Scan for the cell matching the given text and deliver its (X, Y) coordinate at center. 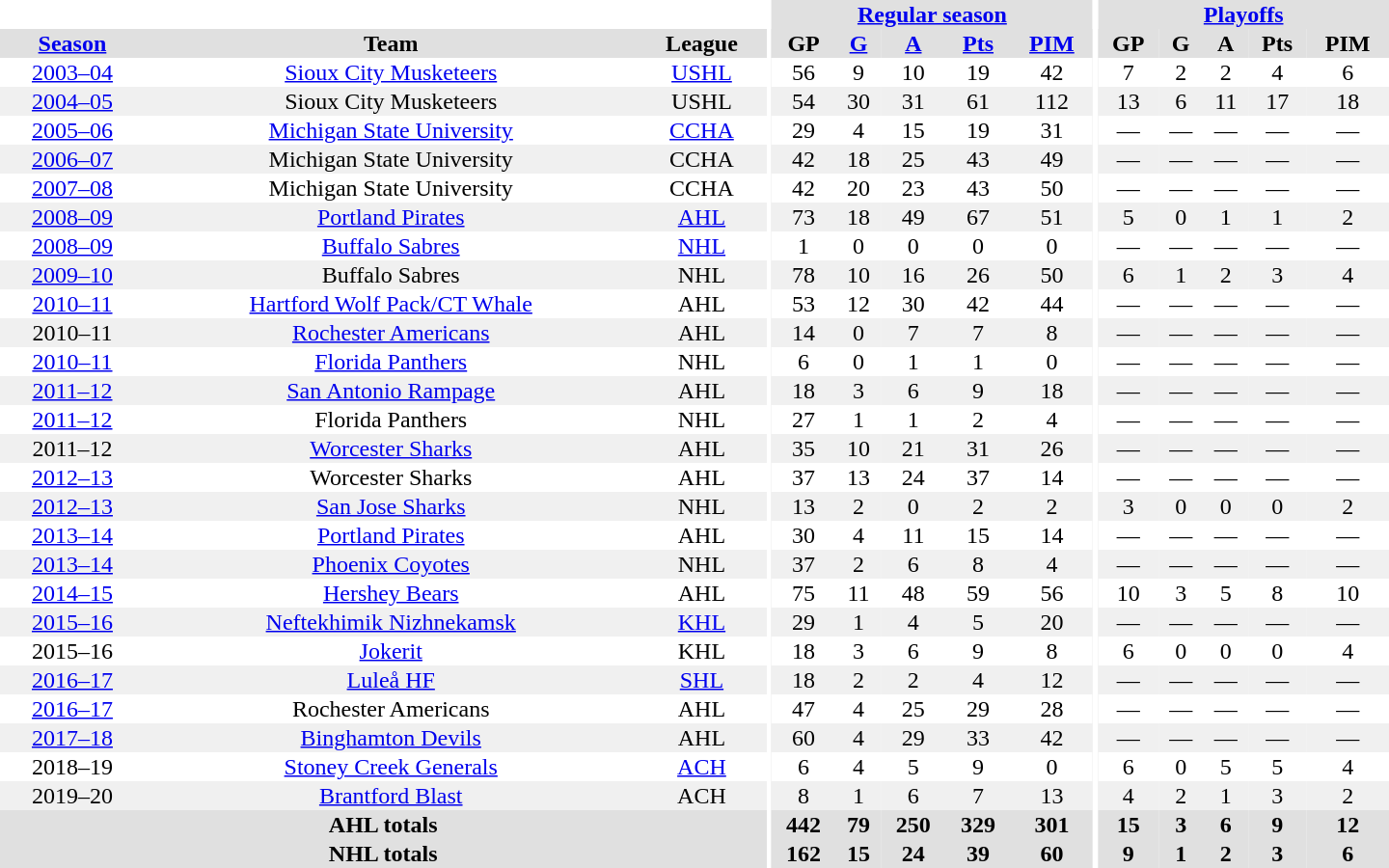
301 (1052, 825)
28 (1052, 709)
Stoney Creek Generals (392, 767)
Hershey Bears (392, 593)
79 (858, 825)
Regular season (933, 14)
78 (804, 275)
San Antonio Rampage (392, 391)
NHL totals (383, 854)
2009–10 (72, 275)
67 (978, 217)
Luleå HF (392, 680)
75 (804, 593)
61 (978, 101)
2014–15 (72, 593)
17 (1277, 101)
47 (804, 709)
2004–05 (72, 101)
Neftekhimik Nizhnekamsk (392, 622)
16 (912, 275)
Binghamton Devils (392, 738)
27 (804, 420)
Playoffs (1243, 14)
San Jose Sharks (392, 506)
Brantford Blast (392, 796)
44 (1052, 304)
442 (804, 825)
Phoenix Coyotes (392, 564)
Season (72, 43)
2017–18 (72, 738)
Jokerit (392, 651)
39 (978, 854)
250 (912, 825)
2006–07 (72, 159)
54 (804, 101)
53 (804, 304)
51 (1052, 217)
League (702, 43)
329 (978, 825)
SHL (702, 680)
2019–20 (72, 796)
2018–19 (72, 767)
162 (804, 854)
59 (978, 593)
21 (912, 448)
35 (804, 448)
AHL totals (383, 825)
2003–04 (72, 72)
23 (912, 188)
48 (912, 593)
2005–06 (72, 130)
2007–08 (72, 188)
73 (804, 217)
Hartford Wolf Pack/CT Whale (392, 304)
33 (978, 738)
112 (1052, 101)
Team (392, 43)
